Pinpoint the cell where the given text exists, returning its [X, Y] midpoint coordinate. 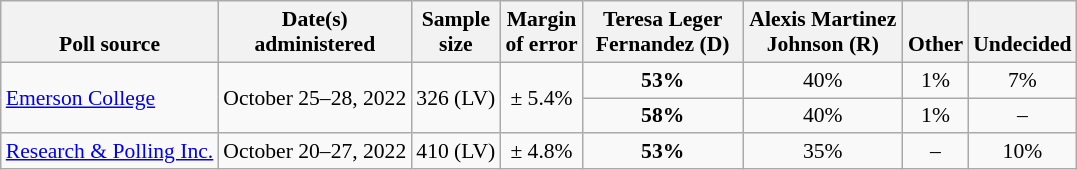
October 25–28, 2022 [314, 98]
326 (LV) [456, 98]
10% [1022, 152]
Emerson College [110, 98]
58% [663, 116]
410 (LV) [456, 152]
Marginof error [541, 32]
Poll source [110, 32]
35% [823, 152]
± 4.8% [541, 152]
Teresa LegerFernandez (D) [663, 32]
± 5.4% [541, 98]
Research & Polling Inc. [110, 152]
Other [936, 32]
7% [1022, 80]
Date(s)administered [314, 32]
October 20–27, 2022 [314, 152]
Alexis MartinezJohnson (R) [823, 32]
Undecided [1022, 32]
Samplesize [456, 32]
